Return (x, y) of the center of cell containing provided text 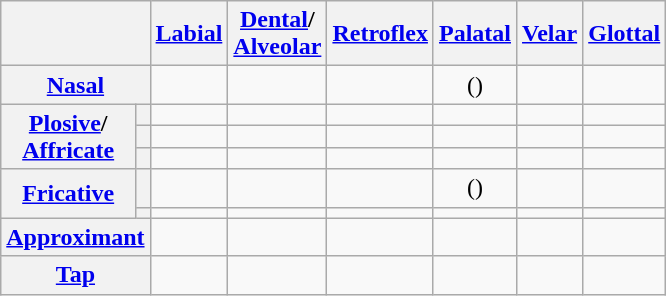
Plosive/Affricate (68, 136)
Glottal (624, 34)
Dental/Alveolar (278, 34)
Fricative (68, 194)
Approximant (76, 237)
Labial (189, 34)
Tap (76, 275)
Nasal (76, 85)
Retroflex (380, 34)
Velar (550, 34)
Palatal (474, 34)
